Return (x, y) of the center of cell containing provided text 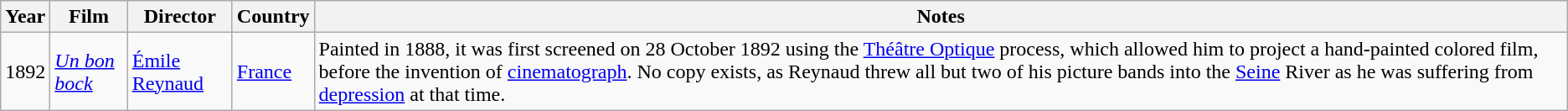
1892 (25, 71)
Film (89, 17)
Notes (941, 17)
France (273, 71)
Director (179, 17)
Un bon bock (89, 71)
Year (25, 17)
Country (273, 17)
Émile Reynaud (179, 71)
